Pinpoint the cell where the given text exists, returning its (X, Y) midpoint coordinate. 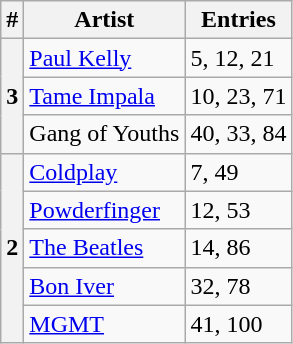
12, 53 (238, 210)
2 (12, 248)
Coldplay (104, 172)
Artist (104, 20)
Powderfinger (104, 210)
3 (12, 96)
# (12, 20)
32, 78 (238, 286)
MGMT (104, 324)
The Beatles (104, 248)
10, 23, 71 (238, 96)
Bon Iver (104, 286)
7, 49 (238, 172)
Tame Impala (104, 96)
41, 100 (238, 324)
Entries (238, 20)
Paul Kelly (104, 58)
Gang of Youths (104, 134)
5, 12, 21 (238, 58)
14, 86 (238, 248)
40, 33, 84 (238, 134)
